From the cell containing the given text, extract its center point as (X, Y) coordinate. 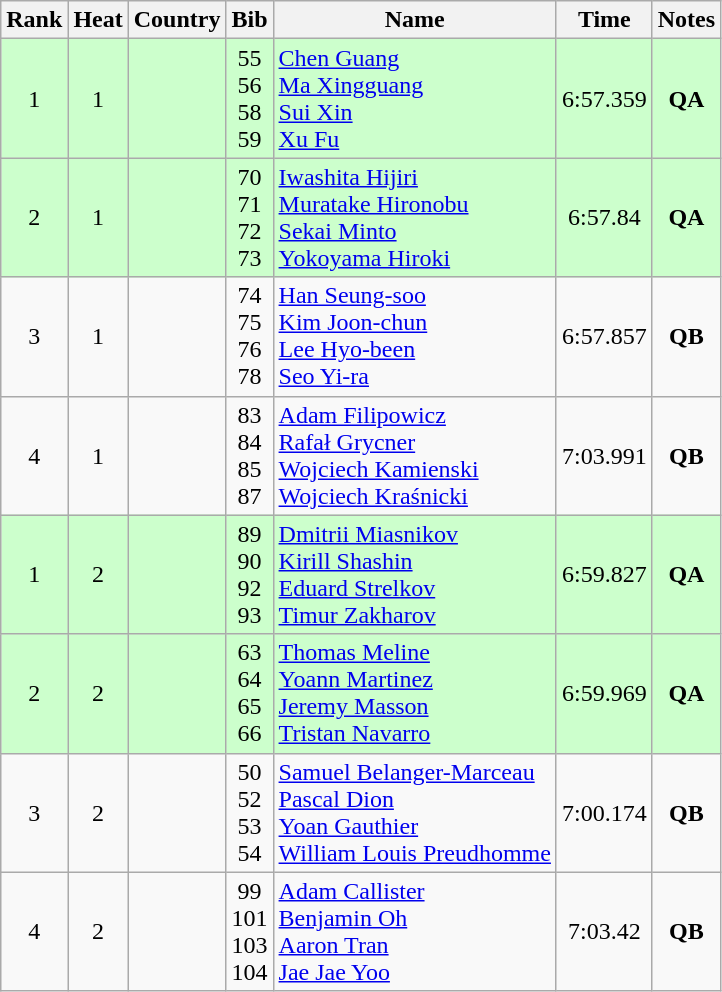
6:57.84 (604, 218)
7:03.991 (604, 456)
Dmitrii MiasnikovKirill ShashinEduard StrelkovTimur Zakharov (414, 574)
Rank (34, 20)
6:59.827 (604, 574)
7:03.42 (604, 932)
83848587 (250, 456)
99101103104 (250, 932)
Name (414, 20)
50525354 (250, 812)
Adam CallisterBenjamin OhAaron TranJae Jae Yoo (414, 932)
Han Seung-sooKim Joon-chunLee Hyo-beenSeo Yi-ra (414, 336)
55565859 (250, 98)
Thomas MelineYoann MartinezJeremy MassonTristan Navarro (414, 694)
Bib (250, 20)
Samuel Belanger-MarceauPascal DionYoan GauthierWilliam Louis Preudhomme (414, 812)
Country (177, 20)
Heat (98, 20)
74757678 (250, 336)
6:57.857 (604, 336)
Notes (686, 20)
Iwashita HijiriMuratake HironobuSekai MintoYokoyama Hiroki (414, 218)
89909293 (250, 574)
Chen GuangMa XingguangSui XinXu Fu (414, 98)
6:59.969 (604, 694)
63646566 (250, 694)
70717273 (250, 218)
6:57.359 (604, 98)
Time (604, 20)
Adam FilipowiczRafał GrycnerWojciech KamienskiWojciech Kraśnicki (414, 456)
7:00.174 (604, 812)
